Find where the given text appears and provide that cell's center as [x, y] coordinate. 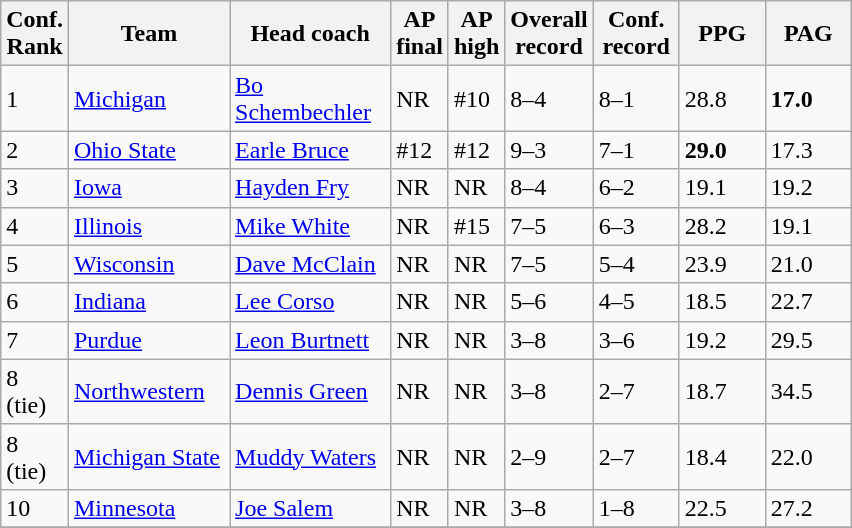
Conf. record [636, 34]
Purdue [148, 340]
Indiana [148, 302]
27.2 [808, 508]
8–1 [636, 98]
6–2 [636, 188]
Bo Schembechler [310, 98]
Overall record [549, 34]
5 [35, 264]
3 [35, 188]
3–6 [636, 340]
17.3 [808, 150]
28.2 [722, 226]
1 [35, 98]
6 [35, 302]
AP high [476, 34]
Ohio State [148, 150]
29.5 [808, 340]
Wisconsin [148, 264]
Mike White [310, 226]
7 [35, 340]
18.4 [722, 456]
29.0 [722, 150]
1–8 [636, 508]
22.7 [808, 302]
Northwestern [148, 392]
34.5 [808, 392]
Team [148, 34]
#15 [476, 226]
Michigan [148, 98]
7–1 [636, 150]
PPG [722, 34]
4 [35, 226]
PAG [808, 34]
5–6 [549, 302]
10 [35, 508]
9–3 [549, 150]
Muddy Waters [310, 456]
Hayden Fry [310, 188]
Dennis Green [310, 392]
17.0 [808, 98]
Joe Salem [310, 508]
Dave McClain [310, 264]
Conf. Rank [35, 34]
18.7 [722, 392]
Leon Burtnett [310, 340]
4–5 [636, 302]
Illinois [148, 226]
18.5 [722, 302]
Lee Corso [310, 302]
#10 [476, 98]
2–9 [549, 456]
Minnesota [148, 508]
2 [35, 150]
6–3 [636, 226]
Michigan State [148, 456]
22.5 [722, 508]
21.0 [808, 264]
5–4 [636, 264]
23.9 [722, 264]
22.0 [808, 456]
Earle Bruce [310, 150]
28.8 [722, 98]
AP final [420, 34]
Iowa [148, 188]
Head coach [310, 34]
